For the text-containing cell, return its midpoint in [x, y] coordinate format. 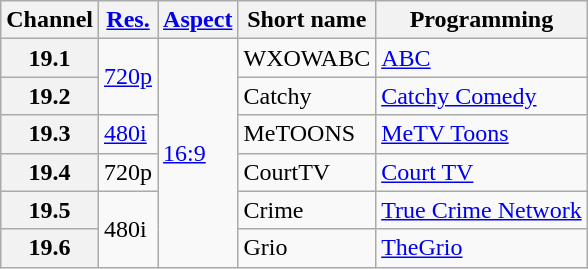
Catchy Comedy [482, 96]
Short name [307, 20]
Grio [307, 248]
Catchy [307, 96]
19.1 [50, 58]
19.2 [50, 96]
WXOWABC [307, 58]
CourtTV [307, 172]
MeTOONS [307, 134]
Channel [50, 20]
Programming [482, 20]
Aspect [198, 20]
Res. [128, 20]
True Crime Network [482, 210]
19.4 [50, 172]
Court TV [482, 172]
MeTV Toons [482, 134]
TheGrio [482, 248]
16:9 [198, 153]
19.5 [50, 210]
Crime [307, 210]
19.3 [50, 134]
19.6 [50, 248]
ABC [482, 58]
